Identify which cell holds the provided text, then report its [X, Y] central coordinate. 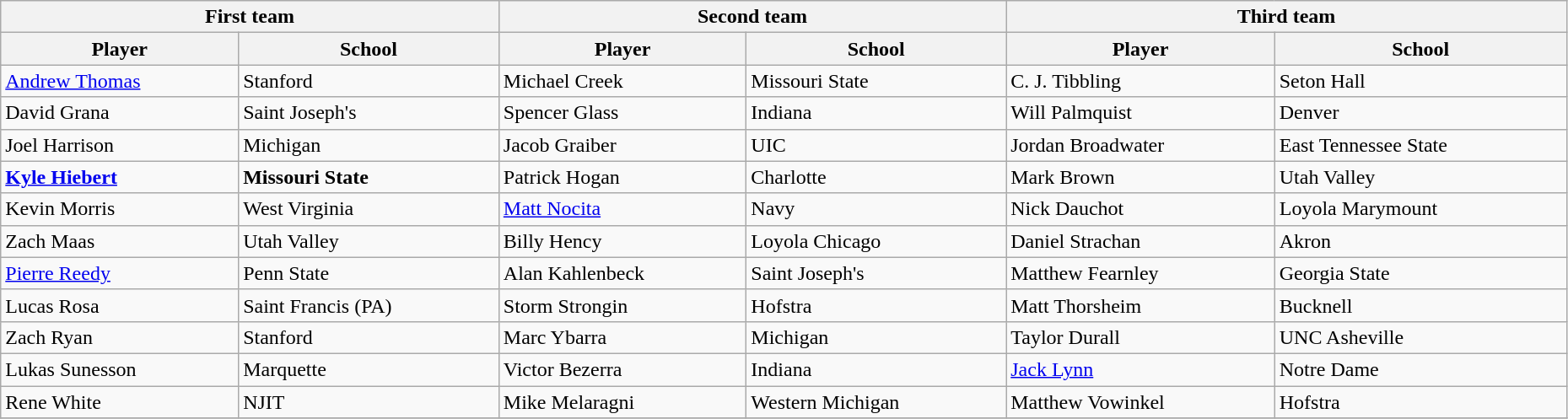
Second team [752, 17]
Nick Dauchot [1140, 209]
Jack Lynn [1140, 369]
Matt Nocita [622, 209]
Will Palmquist [1140, 113]
Andrew Thomas [120, 81]
Akron [1420, 241]
Rene White [120, 402]
Joel Harrison [120, 145]
Western Michigan [876, 402]
Mike Melaragni [622, 402]
Lukas Sunesson [120, 369]
Spencer Glass [622, 113]
Third team [1287, 17]
Matthew Vowinkel [1140, 402]
Zach Ryan [120, 337]
Marquette [369, 369]
Billy Hency [622, 241]
Loyola Chicago [876, 241]
Notre Dame [1420, 369]
Kevin Morris [120, 209]
Jacob Graiber [622, 145]
Michael Creek [622, 81]
UIC [876, 145]
Patrick Hogan [622, 177]
Mark Brown [1140, 177]
Matt Thorsheim [1140, 305]
Kyle Hiebert [120, 177]
Pierre Reedy [120, 273]
Seton Hall [1420, 81]
Victor Bezerra [622, 369]
East Tennessee State [1420, 145]
Storm Strongin [622, 305]
Charlotte [876, 177]
Jordan Broadwater [1140, 145]
West Virginia [369, 209]
UNC Asheville [1420, 337]
Penn State [369, 273]
Matthew Fearnley [1140, 273]
Bucknell [1420, 305]
NJIT [369, 402]
C. J. Tibbling [1140, 81]
Daniel Strachan [1140, 241]
Lucas Rosa [120, 305]
Saint Francis (PA) [369, 305]
Denver [1420, 113]
David Grana [120, 113]
Marc Ybarra [622, 337]
First team [250, 17]
Georgia State [1420, 273]
Loyola Marymount [1420, 209]
Alan Kahlenbeck [622, 273]
Zach Maas [120, 241]
Navy [876, 209]
Taylor Durall [1140, 337]
